Return [x, y] of the center of cell containing provided text 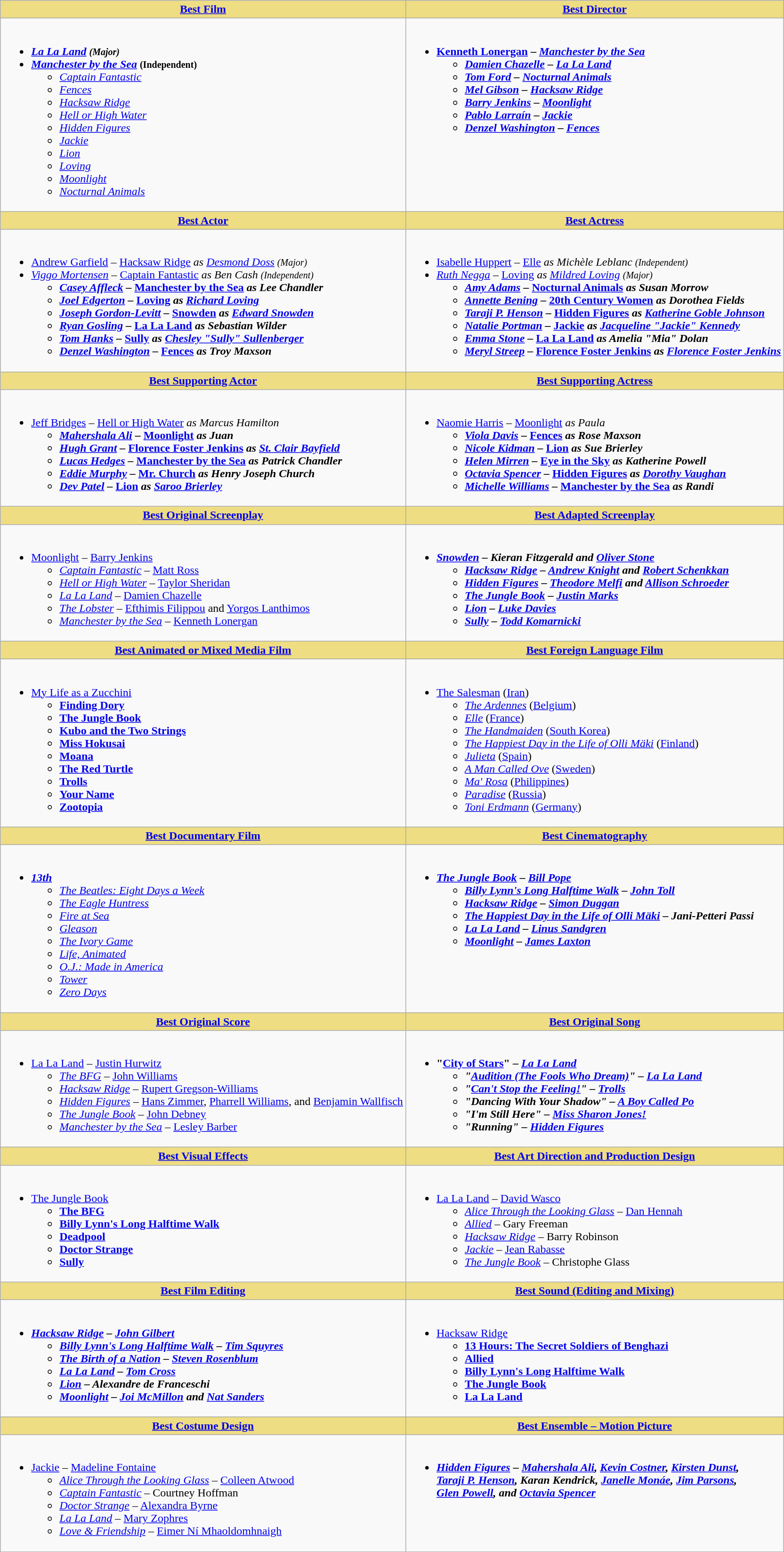
Best Art Direction and Production Design [594, 1156]
Best Foreign Language Film [594, 650]
Best Documentary Film [203, 836]
Best Sound (Editing and Mixing) [594, 1291]
Best Original Screenplay [203, 515]
Best Adapted Screenplay [594, 515]
Best Visual Effects [203, 1156]
Best Original Song [594, 1022]
My Life as a ZucchiniFinding DoryThe Jungle BookKubo and the Two StringsMiss HokusaiMoanaThe Red TurtleTrollsYour NameZootopia [203, 743]
Best Animated or Mixed Media Film [203, 650]
Best Original Score [203, 1022]
Best Supporting Actor [203, 381]
Best Actress [594, 220]
Best Cinematography [594, 836]
Best Film Editing [203, 1291]
Best Director [594, 9]
Best Supporting Actress [594, 381]
Hacksaw Ridge13 Hours: The Secret Soldiers of BenghaziAlliedBilly Lynn's Long Halftime WalkThe Jungle BookLa La Land [594, 1358]
Best Costume Design [203, 1426]
The Jungle BookThe BFGBilly Lynn's Long Halftime WalkDeadpoolDoctor StrangeSully [203, 1224]
Best Film [203, 9]
13thThe Beatles: Eight Days a WeekThe Eagle HuntressFire at SeaGleasonThe Ivory GameLife, AnimatedO.J.: Made in AmericaTowerZero Days [203, 928]
Best Actor [203, 220]
Best Ensemble – Motion Picture [594, 1426]
